Provide the [x, y] coordinate of the cell's center where the given text is located.  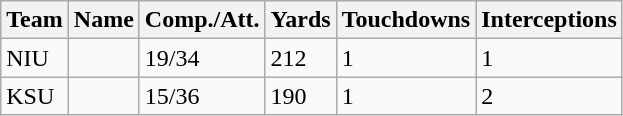
Interceptions [550, 20]
KSU [35, 96]
19/34 [202, 58]
15/36 [202, 96]
Name [104, 20]
212 [300, 58]
Yards [300, 20]
Comp./Att. [202, 20]
190 [300, 96]
NIU [35, 58]
2 [550, 96]
Touchdowns [406, 20]
Team [35, 20]
